For the text-containing cell, return its midpoint in (x, y) coordinate format. 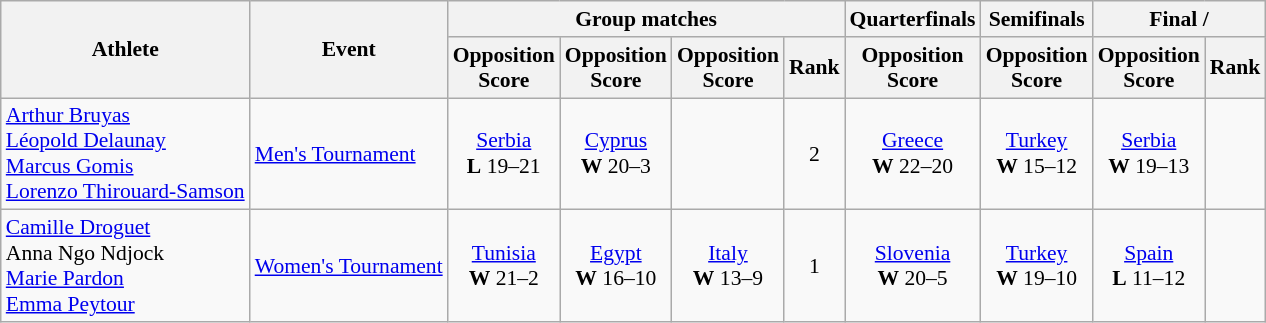
Arthur BruyasLéopold DelaunayMarcus GomisLorenzo Thirouard-Samson (126, 154)
1 (814, 266)
TurkeyW 19–10 (1037, 266)
Event (349, 50)
SloveniaW 20–5 (913, 266)
Women's Tournament (349, 266)
EgyptW 16–10 (616, 266)
ItalyW 13–9 (728, 266)
TunisiaW 21–2 (504, 266)
Quarterfinals (913, 19)
TurkeyW 15–12 (1037, 154)
2 (814, 154)
CyprusW 20–3 (616, 154)
Semifinals (1037, 19)
Camille DroguetAnna Ngo NdjockMarie PardonEmma Peytour (126, 266)
Athlete (126, 50)
Group matches (646, 19)
Final / (1180, 19)
Men's Tournament (349, 154)
GreeceW 22–20 (913, 154)
SerbiaL 19–21 (504, 154)
SpainL 11–12 (1149, 266)
SerbiaW 19–13 (1149, 154)
